Scan for the cell matching the given text and deliver its (X, Y) coordinate at center. 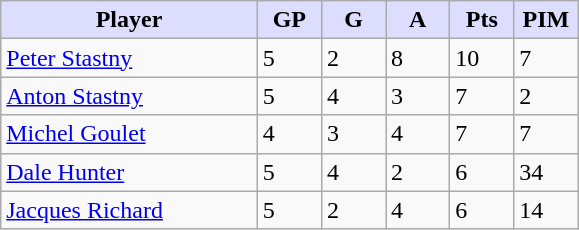
Dale Hunter (130, 172)
Anton Stastny (130, 96)
GP (289, 20)
8 (418, 58)
Peter Stastny (130, 58)
A (418, 20)
34 (546, 172)
Michel Goulet (130, 134)
Pts (482, 20)
PIM (546, 20)
Jacques Richard (130, 210)
14 (546, 210)
10 (482, 58)
G (353, 20)
Player (130, 20)
